From the cell containing the given text, extract its center point as (x, y) coordinate. 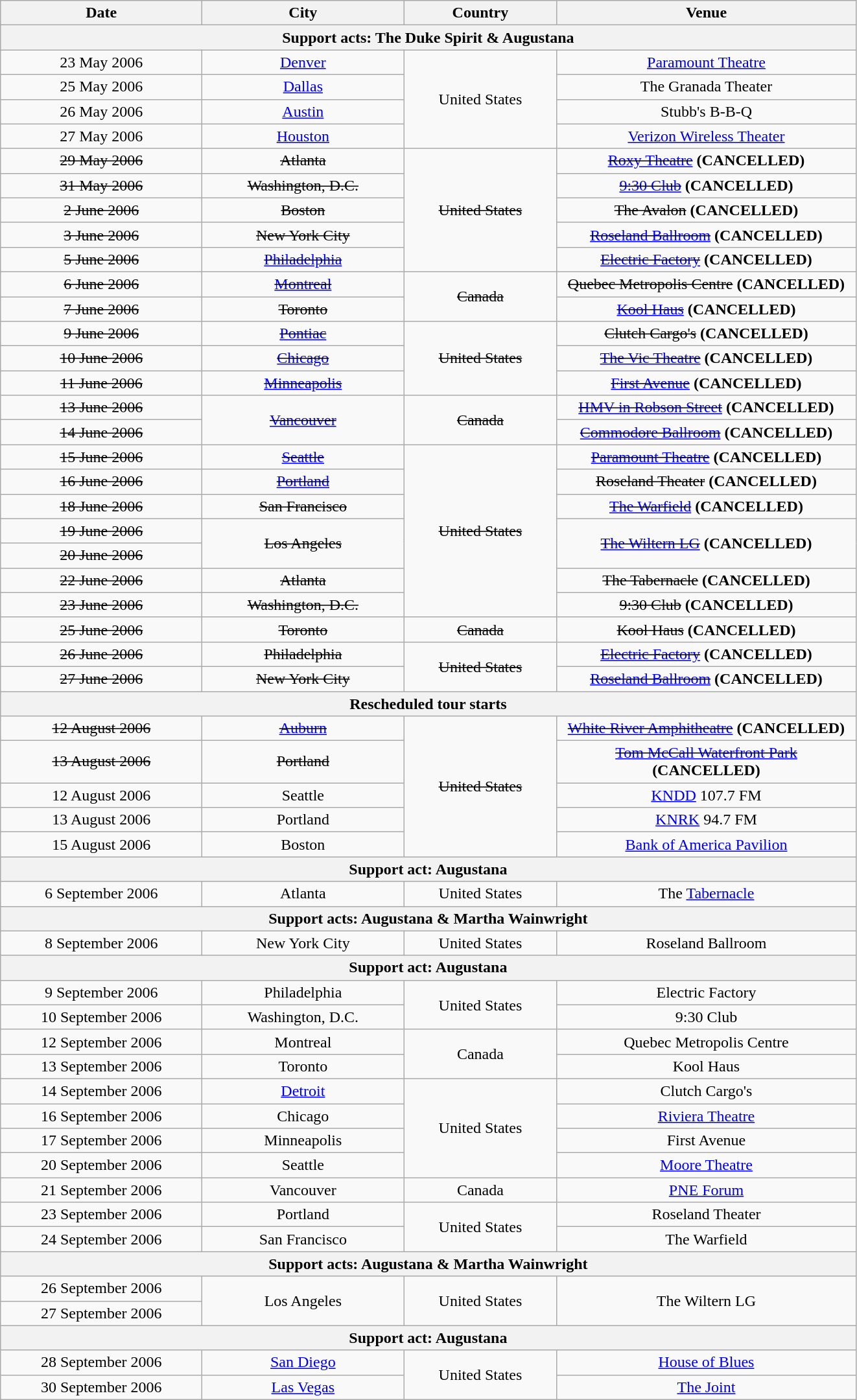
5 June 2006 (101, 259)
House of Blues (707, 1362)
The Vic Theatre (CANCELLED) (707, 358)
26 May 2006 (101, 111)
Auburn (303, 729)
Austin (303, 111)
White River Amphitheatre (CANCELLED) (707, 729)
12 September 2006 (101, 1042)
Bank of America Pavilion (707, 845)
25 May 2006 (101, 87)
The Wiltern LG (CANCELLED) (707, 543)
Verizon Wireless Theater (707, 136)
31 May 2006 (101, 185)
11 June 2006 (101, 383)
15 August 2006 (101, 845)
8 September 2006 (101, 943)
27 June 2006 (101, 679)
Country (480, 13)
PNE Forum (707, 1190)
14 September 2006 (101, 1091)
28 September 2006 (101, 1362)
The Granada Theater (707, 87)
13 June 2006 (101, 408)
Moore Theatre (707, 1165)
10 September 2006 (101, 1017)
Detroit (303, 1091)
The Joint (707, 1387)
Dallas (303, 87)
27 May 2006 (101, 136)
9:30 Club (707, 1017)
16 September 2006 (101, 1115)
Pontiac (303, 334)
21 September 2006 (101, 1190)
Las Vegas (303, 1387)
Roseland Theater (707, 1215)
Roseland Theater (CANCELLED) (707, 482)
3 June 2006 (101, 235)
The Wiltern LG (707, 1301)
City (303, 13)
Tom McCall Waterfront Park (CANCELLED) (707, 762)
KNDD 107.7 FM (707, 795)
16 June 2006 (101, 482)
15 June 2006 (101, 457)
27 September 2006 (101, 1313)
Roseland Ballroom (707, 943)
23 September 2006 (101, 1215)
Riviera Theatre (707, 1115)
Support acts: The Duke Spirit & Augustana (428, 38)
Roxy Theatre (CANCELLED) (707, 161)
Stubb's B-B-Q (707, 111)
18 June 2006 (101, 506)
20 June 2006 (101, 555)
The Warfield (707, 1239)
30 September 2006 (101, 1387)
Paramount Theatre (707, 62)
The Avalon (CANCELLED) (707, 210)
Quebec Metropolis Centre (CANCELLED) (707, 284)
Rescheduled tour starts (428, 703)
26 June 2006 (101, 654)
23 June 2006 (101, 605)
HMV in Robson Street (CANCELLED) (707, 408)
Houston (303, 136)
Clutch Cargo's (707, 1091)
26 September 2006 (101, 1289)
Quebec Metropolis Centre (707, 1042)
7 June 2006 (101, 309)
13 September 2006 (101, 1066)
10 June 2006 (101, 358)
Paramount Theatre (CANCELLED) (707, 457)
KNRK 94.7 FM (707, 820)
6 June 2006 (101, 284)
25 June 2006 (101, 629)
First Avenue (707, 1141)
The Tabernacle (CANCELLED) (707, 580)
San Diego (303, 1362)
17 September 2006 (101, 1141)
Commodore Ballroom (CANCELLED) (707, 432)
24 September 2006 (101, 1239)
6 September 2006 (101, 894)
19 June 2006 (101, 531)
The Tabernacle (707, 894)
Venue (707, 13)
The Warfield (CANCELLED) (707, 506)
Kool Haus (707, 1066)
9 June 2006 (101, 334)
23 May 2006 (101, 62)
14 June 2006 (101, 432)
20 September 2006 (101, 1165)
First Avenue (CANCELLED) (707, 383)
2 June 2006 (101, 210)
29 May 2006 (101, 161)
Clutch Cargo's (CANCELLED) (707, 334)
22 June 2006 (101, 580)
Date (101, 13)
Electric Factory (707, 992)
Denver (303, 62)
9 September 2006 (101, 992)
